For the text-containing cell, return its midpoint in (x, y) coordinate format. 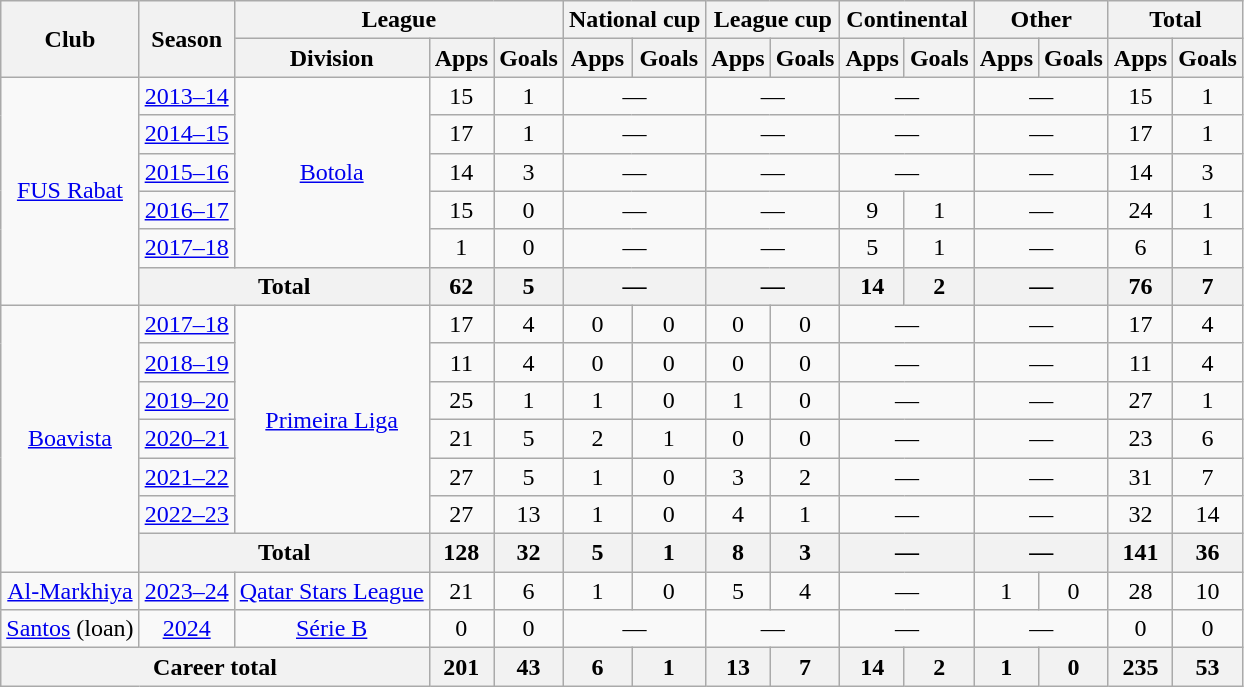
2021–22 (186, 477)
2016–17 (186, 210)
2018–19 (186, 362)
9 (872, 210)
Season (186, 39)
24 (1140, 210)
Career total (215, 667)
31 (1140, 477)
8 (738, 553)
Division (332, 58)
36 (1208, 553)
Club (70, 39)
Continental (907, 20)
2020–21 (186, 438)
23 (1140, 438)
2013–14 (186, 96)
2015–16 (186, 172)
53 (1208, 667)
Other (1041, 20)
Al-Markhiya (70, 591)
2022–23 (186, 515)
62 (461, 286)
Primeira Liga (332, 419)
Série B (332, 629)
10 (1208, 591)
201 (461, 667)
National cup (634, 20)
FUS Rabat (70, 191)
28 (1140, 591)
League (398, 20)
128 (461, 553)
141 (1140, 553)
2019–20 (186, 400)
2014–15 (186, 134)
Boavista (70, 438)
76 (1140, 286)
43 (529, 667)
Botola (332, 172)
2024 (186, 629)
235 (1140, 667)
2023–24 (186, 591)
Qatar Stars League (332, 591)
Santos (loan) (70, 629)
League cup (773, 20)
25 (461, 400)
